For the text-containing cell, return its midpoint in [x, y] coordinate format. 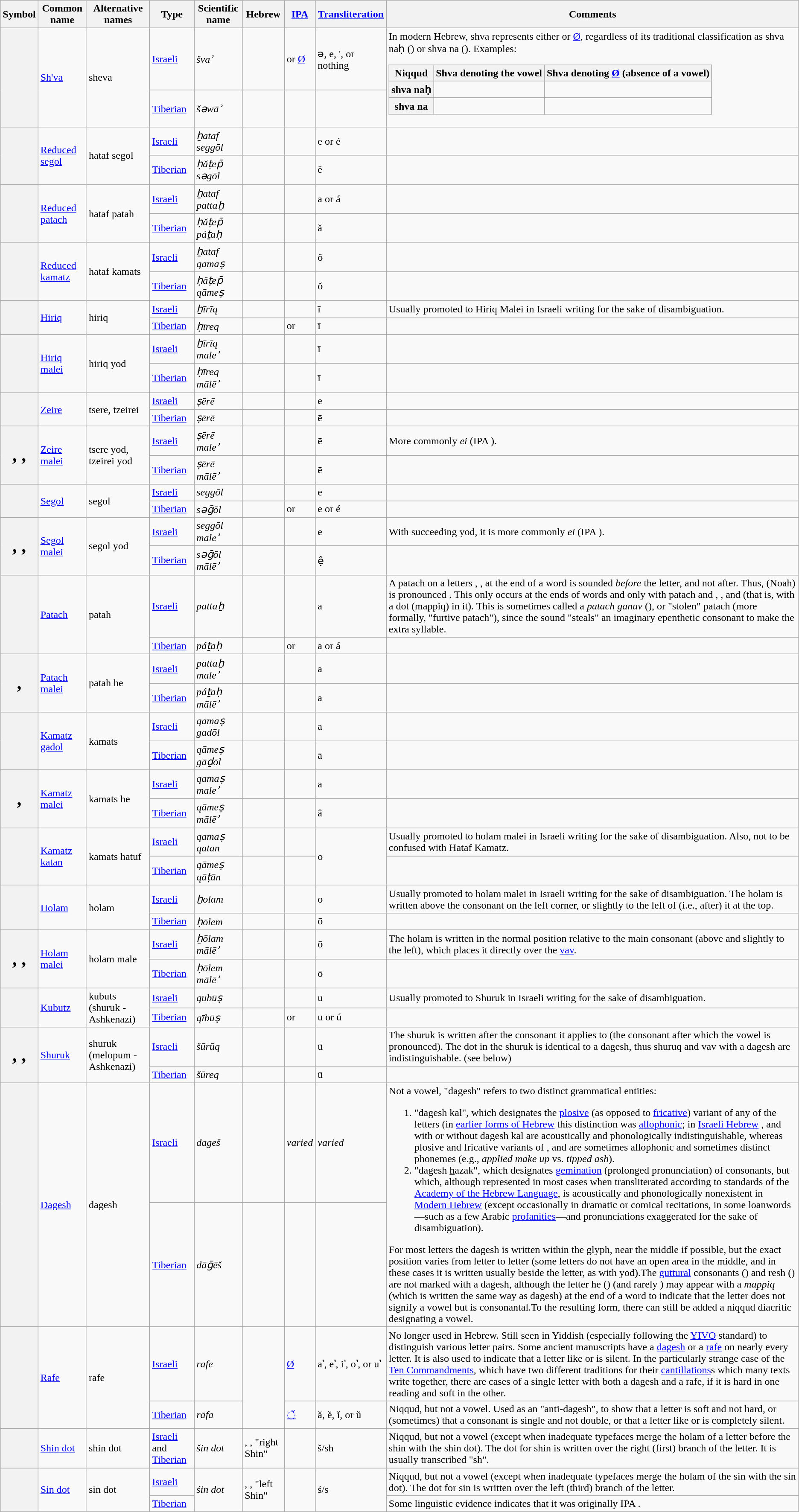
Reduced patach [62, 213]
hataf segol [118, 156]
ẖataf seggōl [219, 142]
Hebrew [264, 15]
sin dot [118, 1490]
rāfa [219, 1414]
qāmeṣ mālēʾ [219, 813]
Usually promoted to Hiriq Malei in Israeli writing for the sake of disambiguation. [592, 309]
holam [118, 907]
a˺, e˺, i˺, o˺, or u˺ [351, 1364]
hiriq yod [118, 364]
ḥōlem mālēʾ [219, 973]
hataf patah [118, 213]
Type [172, 15]
qamaṣ qatan [219, 842]
ẖataf pattaẖ [219, 199]
ḥăṭep̄ qāmeṣ [219, 286]
kamats hatuf [118, 857]
pattaẖ [219, 606]
səḡōl mālēʾ [219, 560]
ḥīreq mālēʾ [219, 378]
shuruk (melopum - Ashkenazi) [118, 1055]
ḥăṭep̄ páṯaḥ [219, 228]
š/sh [351, 1448]
segol [118, 501]
Dagesh [62, 1205]
Shva denoting Ø (absence of a vowel) [628, 73]
ś/s [351, 1490]
Shin dot [62, 1448]
Sh'va [62, 78]
seggōl [219, 492]
Rafe [62, 1378]
ḥăṭep̄ səgōl [219, 170]
Comments [592, 15]
dagesh [118, 1205]
sheva [118, 78]
patah [118, 615]
dageš [219, 1142]
◌̆ [300, 1414]
Hiriq malei [62, 364]
shva naḥ [411, 90]
Usually promoted to Shuruk in Israeli writing for the sake of disambiguation. [592, 998]
ə, e, ', or nothing [351, 59]
Zeire malei [62, 455]
Kamatz katan [62, 857]
seggōl maleʾ [219, 532]
â [351, 813]
u [351, 998]
ă [351, 228]
ḥīreq [219, 326]
šūrūq [219, 1047]
Holam malei [62, 959]
qamaṣ gadōl [219, 726]
ĕ [351, 170]
šin dot [219, 1448]
šūreq [219, 1075]
páṯaḥ mālēʾ [219, 698]
patah he [118, 683]
ẖīrīq [219, 309]
Sin dot [62, 1490]
hiriq [118, 318]
ṣērē maleʾ [219, 441]
or Ø [300, 59]
qāmeṣ qāṭān [219, 871]
švaʾ [219, 59]
hataf kamats [118, 271]
Symbol [19, 15]
shva na [411, 106]
Shva denoting the vowel [489, 73]
Shuruk [62, 1055]
ẖōlam mālēʾ [219, 944]
qamaṣ maleʾ [219, 784]
More commonly ei (IPA ). [592, 441]
Alternative names [118, 15]
ẖīrīq maleʾ [219, 349]
Segol [62, 501]
Segol malei [62, 546]
, , "left Shin" [264, 1490]
segol yod [118, 546]
ẖolam [219, 899]
pattaẖ maleʾ [219, 669]
tsere, tzeirei [118, 410]
Patach malei [62, 683]
With succeeding yod, it is more commonly ei (IPA ). [592, 532]
Holam [62, 907]
Scientific name [219, 15]
Israeli and Tiberian [172, 1448]
ḥōlem [219, 921]
tsere yod, tzeirei yod [118, 455]
qāmeṣ gāḏōl [219, 755]
kamats [118, 741]
Some linguistic evidence indicates that it was originally IPA . [592, 1504]
Kamatz gadol [62, 741]
Kamatz malei [62, 799]
ṣērē mālēʾ [219, 470]
Ø [300, 1364]
kubuts (shuruk - Ashkenazi) [118, 1008]
śin dot [219, 1490]
The holam is written in the normal position relative to the main consonant (above and slightly to the left), which places it directly over the vav. [592, 944]
IPA [300, 15]
Transliteration [351, 15]
ẖataf qamaṣ [219, 257]
u or ú [351, 1017]
Reduced segol [62, 156]
dāḡēš [219, 1265]
Niqqud [411, 73]
Common name [62, 15]
Hiriq [62, 318]
Usually promoted to holam malei in Israeli writing for the sake of disambiguation. Also, not to be confused with Hataf Kamatz. [592, 842]
Reduced kamatz [62, 271]
šəwāʾ [219, 108]
Kubutz [62, 1008]
ă, ĕ, ĭ, or ŭ [351, 1414]
kamats he [118, 799]
ā [351, 755]
səḡōl [219, 509]
qubūṣ [219, 998]
ệ [351, 560]
páṯaḥ [219, 646]
shin dot [118, 1448]
, , "right Shin" [264, 1448]
qībūṣ [219, 1017]
holam male [118, 959]
Zeire [62, 410]
Patach [62, 615]
